Determine the (x, y) coordinate at the center of the cell enclosing the given text.  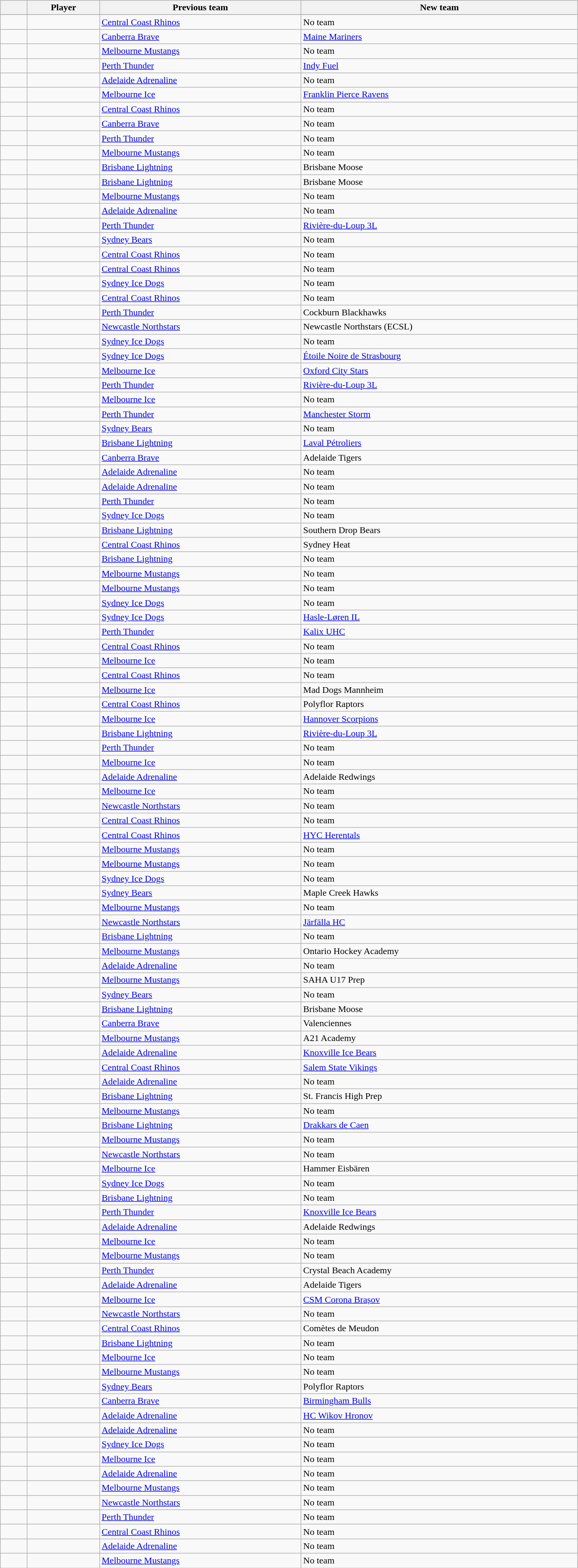
Southern Drop Bears (439, 530)
Hammer Eisbären (439, 1169)
Kalix UHC (439, 631)
Drakkars de Caen (439, 1125)
Sydney Heat (439, 545)
Hasle-Løren IL (439, 617)
Järfälla HC (439, 922)
A21 Academy (439, 1038)
Manchester Storm (439, 414)
Hannover Scorpions (439, 719)
St. Francis High Prep (439, 1096)
Indy Fuel (439, 66)
Crystal Beach Academy (439, 1270)
Laval Pétroliers (439, 443)
HYC Herentals (439, 835)
Ontario Hockey Academy (439, 951)
Mad Dogs Mannheim (439, 690)
Franklin Pierce Ravens (439, 95)
Salem State Vikings (439, 1067)
HC Wikov Hronov (439, 1415)
Cockburn Blackhawks (439, 312)
Previous team (200, 8)
Comètes de Meudon (439, 1328)
Newcastle Northstars (ECSL) (439, 327)
New team (439, 8)
Oxford City Stars (439, 370)
SAHA U17 Prep (439, 980)
Étoile Noire de Strasbourg (439, 356)
Valenciennes (439, 1023)
Maine Mariners (439, 37)
CSM Corona Brașov (439, 1299)
Maple Creek Hawks (439, 893)
Birmingham Bulls (439, 1401)
Player (63, 8)
